From the cell containing the given text, extract its center point as [X, Y] coordinate. 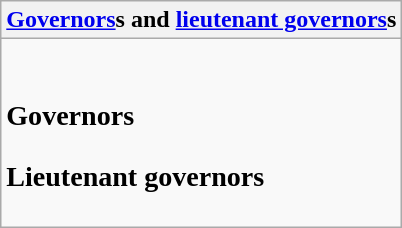
Governorss and lieutenant governorss [202, 20]
GovernorsLieutenant governors [202, 133]
